Provide the [x, y] coordinate of the cell's center where the given text is located.  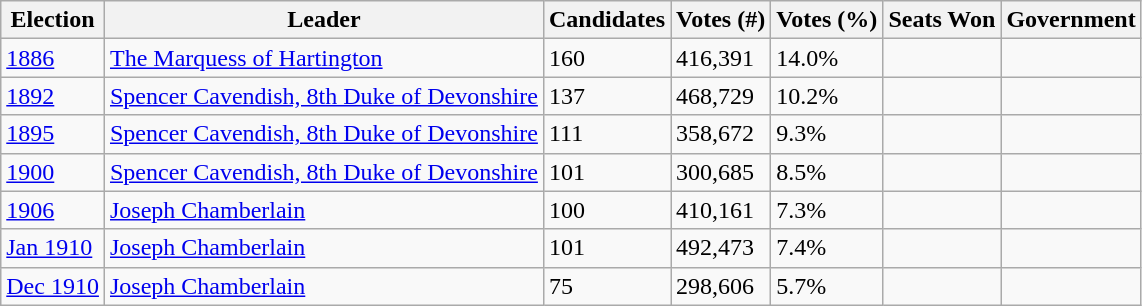
1906 [53, 210]
160 [606, 58]
The Marquess of Hartington [324, 58]
1892 [53, 96]
492,473 [721, 248]
5.7% [827, 286]
7.4% [827, 248]
Seats Won [942, 20]
100 [606, 210]
Election [53, 20]
1900 [53, 172]
9.3% [827, 134]
1886 [53, 58]
Candidates [606, 20]
Votes (#) [721, 20]
8.5% [827, 172]
10.2% [827, 96]
111 [606, 134]
298,606 [721, 286]
358,672 [721, 134]
Leader [324, 20]
Dec 1910 [53, 286]
137 [606, 96]
Government [1071, 20]
75 [606, 286]
416,391 [721, 58]
468,729 [721, 96]
300,685 [721, 172]
Votes (%) [827, 20]
410,161 [721, 210]
14.0% [827, 58]
7.3% [827, 210]
Jan 1910 [53, 248]
1895 [53, 134]
